Capture the cell that displays the provided text and extract its (x, y) central coordinate. 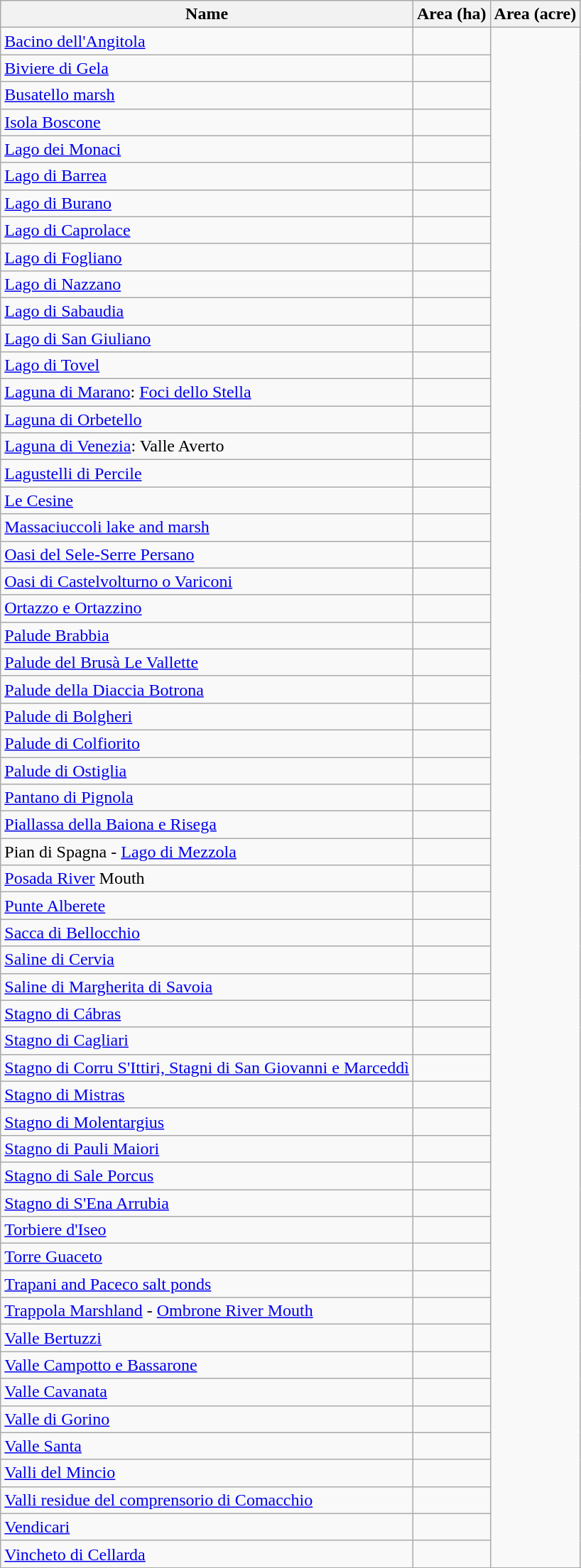
Busatello marsh (207, 95)
Area (ha) (452, 14)
Posada River Mouth (207, 879)
Vendicari (207, 1527)
Valli residue del comprensorio di Comacchio (207, 1500)
Saline di Cervia (207, 960)
Biviere di Gela (207, 68)
Massaciuccoli lake and marsh (207, 527)
Palude di Ostiglia (207, 770)
Palude del Brusà Le Vallette (207, 662)
Lago di Sabaudia (207, 311)
Palude di Bolgheri (207, 716)
Isola Boscone (207, 122)
Laguna di Venezia: Valle Averto (207, 446)
Stagno di Molentargius (207, 1122)
Oasi di Castelvolturno o Variconi (207, 581)
Valle Campotto e Bassarone (207, 1365)
Valle Santa (207, 1446)
Lagustelli di Percile (207, 473)
Torre Guaceto (207, 1257)
Name (207, 14)
Palude Brabbia (207, 635)
Lago di Barrea (207, 176)
Stagno di Corru S'Ittiri, Stagni di San Giovanni e Marceddì (207, 1068)
Sacca di Bellocchio (207, 933)
Pantano di Pignola (207, 798)
Laguna di Marano: Foci dello Stella (207, 393)
Lago di Fogliano (207, 257)
Vincheto di Cellarda (207, 1554)
Valli del Mincio (207, 1473)
Lago di Nazzano (207, 284)
Lago di San Giuliano (207, 339)
Bacino dell'Angitola (207, 41)
Stagno di Sale Porcus (207, 1175)
Torbiere d'Iseo (207, 1230)
Stagno di Pauli Maiori (207, 1148)
Valle Cavanata (207, 1392)
Palude della Diaccia Botrona (207, 689)
Valle Bertuzzi (207, 1338)
Ortazzo e Ortazzino (207, 608)
Lago di Caprolace (207, 230)
Le Cesine (207, 500)
Pian di Spagna - Lago di Mezzola (207, 852)
Laguna di Orbetello (207, 420)
Piallassa della Baiona e Risega (207, 825)
Lago di Tovel (207, 366)
Valle di Gorino (207, 1419)
Saline di Margherita di Savoia (207, 987)
Stagno di Mistras (207, 1095)
Stagno di S'Ena Arrubia (207, 1203)
Area (acre) (536, 14)
Stagno di Cábras (207, 1014)
Punte Alberete (207, 906)
Trapani and Paceco salt ponds (207, 1284)
Palude di Colfiorito (207, 743)
Lago dei Monaci (207, 149)
Oasi del Sele-Serre Persano (207, 554)
Stagno di Cagliari (207, 1041)
Lago di Burano (207, 203)
Trappola Marshland - Ombrone River Mouth (207, 1311)
